Pinpoint the cell where the given text exists, returning its [X, Y] midpoint coordinate. 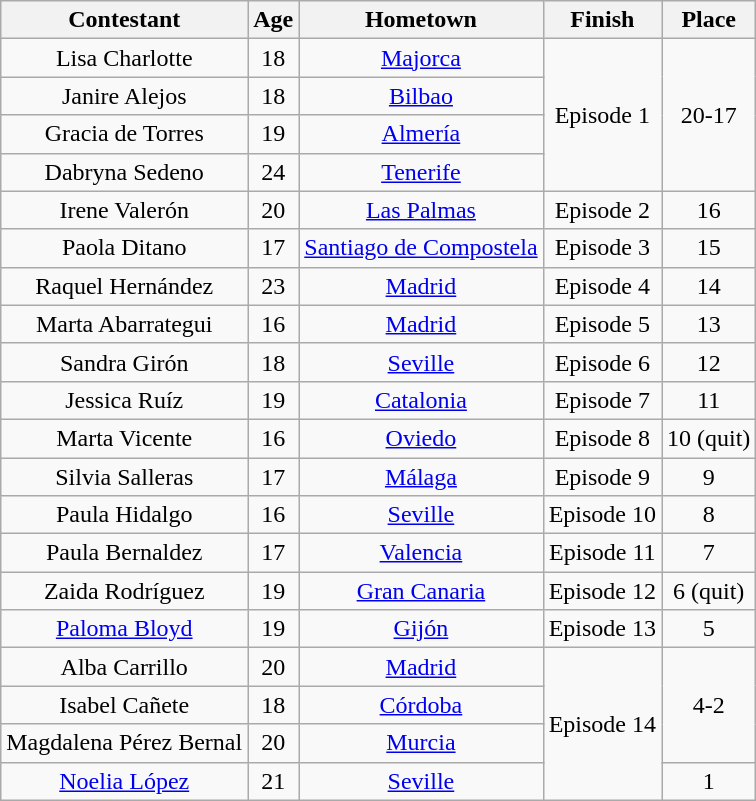
Episode 11 [602, 553]
Episode 12 [602, 591]
Marta Abarrategui [124, 324]
Paloma Bloyd [124, 629]
Málaga [421, 477]
Episode 3 [602, 248]
Episode 5 [602, 324]
Oviedo [421, 438]
Episode 1 [602, 115]
Episode 9 [602, 477]
Murcia [421, 743]
Contestant [124, 20]
15 [709, 248]
Tenerife [421, 172]
1 [709, 781]
Janire Alejos [124, 96]
12 [709, 362]
5 [709, 629]
Raquel Hernández [124, 286]
Córdoba [421, 705]
9 [709, 477]
Catalonia [421, 400]
Finish [602, 20]
Paola Ditano [124, 248]
Episode 14 [602, 724]
Las Palmas [421, 210]
Place [709, 20]
Bilbao [421, 96]
Santiago de Compostela [421, 248]
Zaida Rodríguez [124, 591]
Episode 4 [602, 286]
Hometown [421, 20]
Paula Bernaldez [124, 553]
Episode 2 [602, 210]
Episode 13 [602, 629]
Paula Hidalgo [124, 515]
Noelia López [124, 781]
Isabel Cañete [124, 705]
20-17 [709, 115]
Magdalena Pérez Bernal [124, 743]
Alba Carrillo [124, 667]
13 [709, 324]
8 [709, 515]
Episode 7 [602, 400]
Valencia [421, 553]
11 [709, 400]
Lisa Charlotte [124, 58]
10 (quit) [709, 438]
21 [274, 781]
Episode 10 [602, 515]
Jessica Ruíz [124, 400]
Gijón [421, 629]
Gran Canaria [421, 591]
Age [274, 20]
Irene Valerón [124, 210]
6 (quit) [709, 591]
Episode 6 [602, 362]
Episode 8 [602, 438]
24 [274, 172]
7 [709, 553]
Dabryna Sedeno [124, 172]
4-2 [709, 705]
Gracia de Torres [124, 134]
Silvia Salleras [124, 477]
Marta Vicente [124, 438]
Almería [421, 134]
23 [274, 286]
14 [709, 286]
Sandra Girón [124, 362]
Majorca [421, 58]
